Detect which cell encompasses the target text, then output its [x, y] center coordinate. 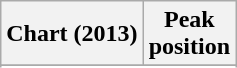
Chart (2013) [72, 34]
Peakposition [189, 34]
